For the text-containing cell, return its midpoint in [x, y] coordinate format. 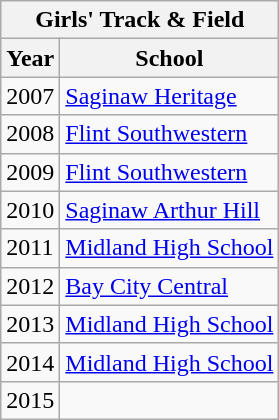
School [170, 58]
Year [30, 58]
2014 [30, 362]
2013 [30, 324]
Girls' Track & Field [140, 20]
2010 [30, 210]
2008 [30, 134]
Bay City Central [170, 286]
Saginaw Arthur Hill [170, 210]
2012 [30, 286]
2015 [30, 400]
2011 [30, 248]
2009 [30, 172]
Saginaw Heritage [170, 96]
2007 [30, 96]
